Return [X, Y] of the center of cell containing provided text 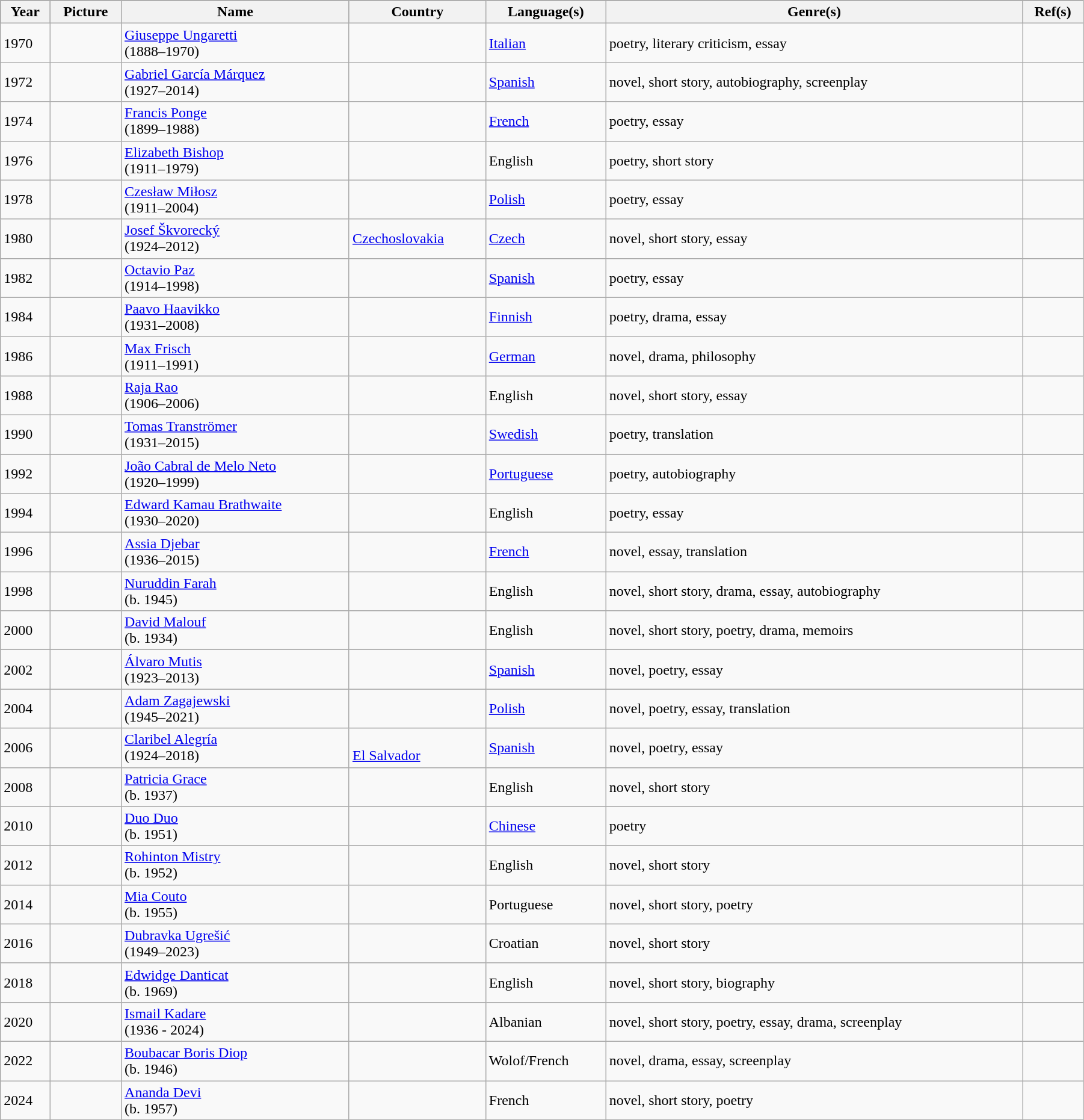
novel, short story, biography [814, 982]
1998 [25, 591]
poetry, translation [814, 435]
1994 [25, 513]
Elizabeth Bishop (1911–1979) [236, 160]
El Salvador [417, 747]
Claribel Alegría (1924–2018) [236, 747]
1980 [25, 238]
2004 [25, 709]
João Cabral de Melo Neto (1920–1999) [236, 473]
1992 [25, 473]
Chinese [546, 826]
novel, short story, poetry, drama, memoirs [814, 631]
Czesław Miłosz (1911–2004) [236, 200]
Genre(s) [814, 12]
Rohinton Mistry (b. 1952) [236, 865]
1984 [25, 317]
2022 [25, 1060]
German [546, 356]
poetry, autobiography [814, 473]
Patricia Grace (b. 1937) [236, 787]
novel, drama, essay, screenplay [814, 1060]
2012 [25, 865]
Mia Couto (b. 1955) [236, 904]
Year [25, 12]
1978 [25, 200]
Nuruddin Farah (b. 1945) [236, 591]
Finnish [546, 317]
2020 [25, 1022]
Tomas Tranströmer (1931–2015) [236, 435]
1986 [25, 356]
Swedish [546, 435]
2024 [25, 1100]
2006 [25, 747]
novel, short story, drama, essay, autobiography [814, 591]
1996 [25, 552]
1982 [25, 278]
1988 [25, 395]
Language(s) [546, 12]
Ismail Kadare (1936 - 2024) [236, 1022]
Czech [546, 238]
poetry, drama, essay [814, 317]
1974 [25, 122]
novel, essay, translation [814, 552]
1976 [25, 160]
Albanian [546, 1022]
Edward Kamau Brathwaite (1930–2020) [236, 513]
Max Frisch (1911–1991) [236, 356]
Francis Ponge (1899–1988) [236, 122]
Giuseppe Ungaretti (1888–1970) [236, 43]
novel, short story, poetry, essay, drama, screenplay [814, 1022]
2008 [25, 787]
2018 [25, 982]
Edwidge Danticat (b. 1969) [236, 982]
2014 [25, 904]
Duo Duo (b. 1951) [236, 826]
2000 [25, 631]
Country [417, 12]
novel, short story, autobiography, screenplay [814, 82]
David Malouf (b. 1934) [236, 631]
Gabriel García Márquez (1927–2014) [236, 82]
1972 [25, 82]
Ref(s) [1053, 12]
poetry [814, 826]
Álvaro Mutis (1923–2013) [236, 669]
Czechoslovakia [417, 238]
poetry, literary criticism, essay [814, 43]
Italian [546, 43]
Octavio Paz (1914–1998) [236, 278]
1970 [25, 43]
Picture [85, 12]
1990 [25, 435]
Croatian [546, 944]
Josef Škvorecký (1924–2012) [236, 238]
Boubacar Boris Diop (b. 1946) [236, 1060]
novel, drama, philosophy [814, 356]
2002 [25, 669]
Paavo Haavikko (1931–2008) [236, 317]
Raja Rao (1906–2006) [236, 395]
Wolof/French [546, 1060]
2010 [25, 826]
Name [236, 12]
poetry, short story [814, 160]
novel, poetry, essay, translation [814, 709]
Assia Djebar (1936–2015) [236, 552]
Ananda Devi (b. 1957) [236, 1100]
2016 [25, 944]
Dubravka Ugrešić (1949–2023) [236, 944]
Adam Zagajewski (1945–2021) [236, 709]
